Capture the cell that displays the provided text and extract its [x, y] central coordinate. 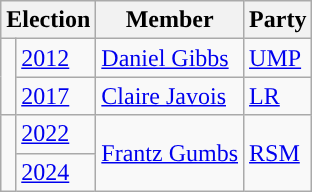
2012 [56, 58]
2022 [56, 134]
2017 [56, 96]
UMP [278, 58]
Frantz Gumbs [170, 153]
Election [48, 20]
2024 [56, 172]
Member [170, 20]
Daniel Gibbs [170, 58]
Claire Javois [170, 96]
LR [278, 96]
Party [278, 20]
RSM [278, 153]
